Output the (x, y) coordinate of the center of the cell containing the given text.  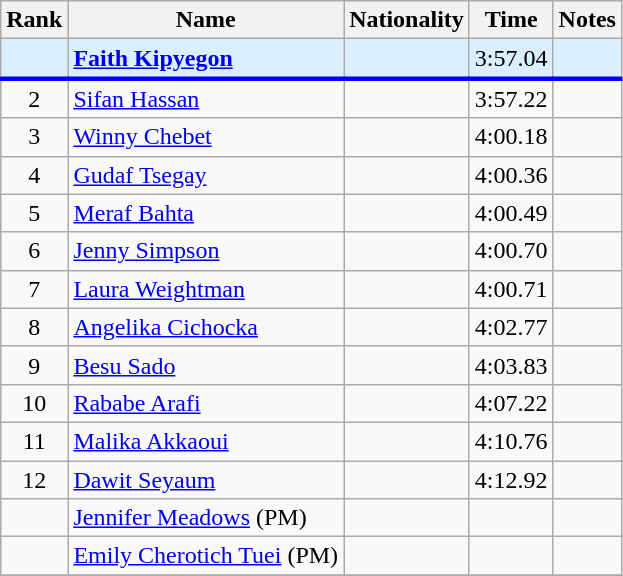
10 (34, 403)
4:10.76 (511, 441)
4:00.49 (511, 213)
3:57.22 (511, 98)
3:57.04 (511, 59)
Rababe Arafi (206, 403)
Laura Weightman (206, 289)
4:00.70 (511, 251)
Notes (587, 20)
Malika Akkaoui (206, 441)
Rank (34, 20)
4:12.92 (511, 479)
2 (34, 98)
12 (34, 479)
Besu Sado (206, 365)
3 (34, 137)
4:03.83 (511, 365)
Name (206, 20)
Nationality (407, 20)
4:00.36 (511, 175)
Jenny Simpson (206, 251)
Sifan Hassan (206, 98)
Gudaf Tsegay (206, 175)
Faith Kipyegon (206, 59)
Dawit Seyaum (206, 479)
4:07.22 (511, 403)
4:02.77 (511, 327)
Meraf Bahta (206, 213)
9 (34, 365)
4 (34, 175)
4:00.18 (511, 137)
Emily Cherotich Tuei (PM) (206, 556)
7 (34, 289)
Winny Chebet (206, 137)
Jennifer Meadows (PM) (206, 518)
6 (34, 251)
Time (511, 20)
8 (34, 327)
Angelika Cichocka (206, 327)
11 (34, 441)
5 (34, 213)
4:00.71 (511, 289)
